Extract the [x, y] coordinate from the center of the cell holding the provided text.  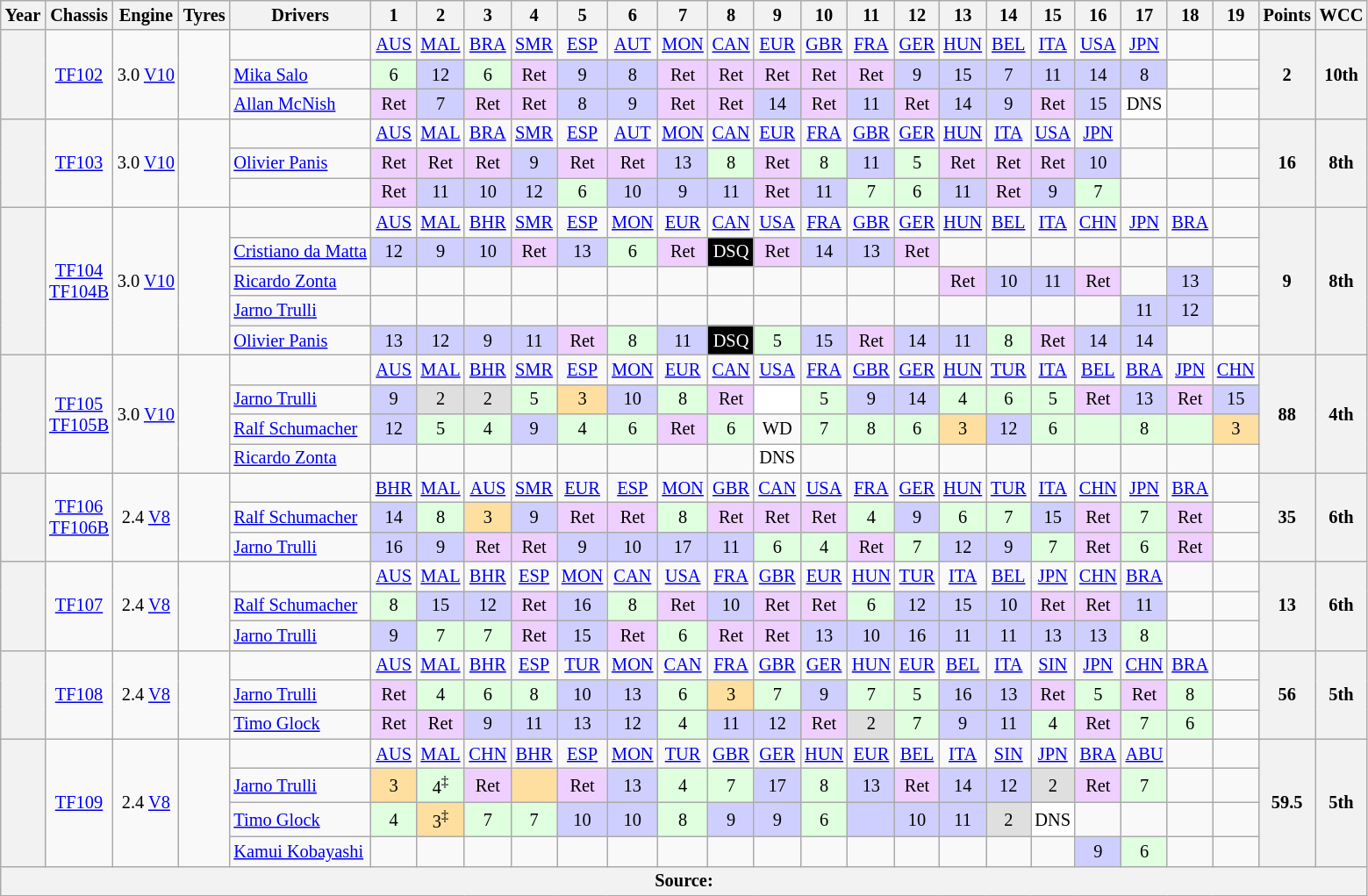
4‡ [440, 785]
TF105TF105B [79, 414]
TF108 [79, 695]
59.5 [1287, 802]
Kamui Kobayashi [300, 851]
TF102 [79, 74]
Points [1287, 15]
TF109 [79, 802]
Mika Salo [300, 75]
Year [23, 15]
35 [1287, 518]
10th [1342, 74]
TF103 [79, 163]
ABU [1144, 754]
88 [1287, 414]
TF106TF106B [79, 518]
1 [394, 15]
Chassis [79, 15]
Tyres [204, 15]
Allan McNish [300, 104]
3‡ [440, 820]
WCC [1342, 15]
19 [1235, 15]
TF107 [79, 606]
TF104TF104B [79, 281]
WD [777, 429]
4th [1342, 414]
Engine [146, 15]
56 [1287, 695]
Source: [684, 881]
Drivers [300, 15]
18 [1190, 15]
Cristiano da Matta [300, 252]
